Detect which cell encompasses the target text, then output its (x, y) center coordinate. 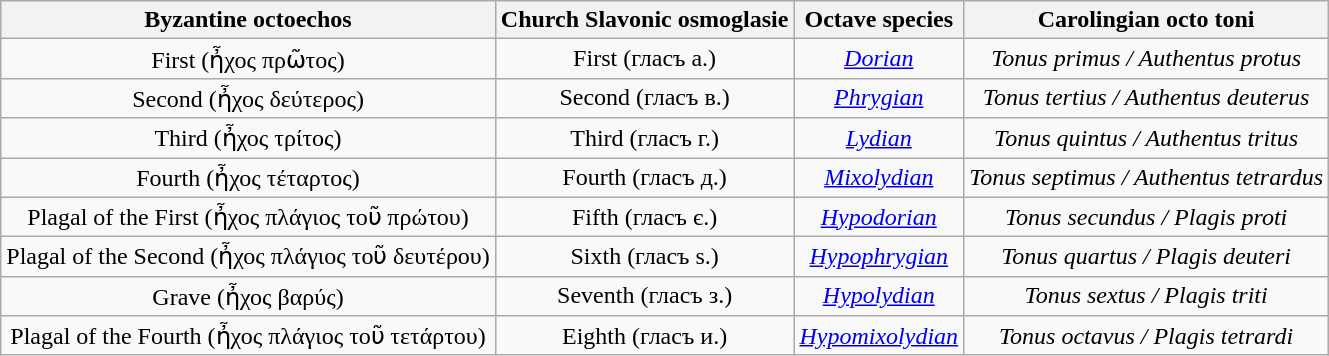
Grave (ἦχος βαρύς) (248, 296)
Plagal of the Second (ἦχος πλάγιος τοῦ δευτέρου) (248, 257)
Hypophrygian (879, 257)
Second (ἦχος δεύτερος) (248, 98)
Church Slavonic osmoglasie (644, 20)
Tonus quartus / Plagis deuteri (1146, 257)
Byzantine octoechos (248, 20)
First (гласъ а.) (644, 59)
Sixth (гласъ ѕ.) (644, 257)
Phrygian (879, 98)
Fourth (гласъ д.) (644, 178)
Seventh (гласъ з.) (644, 296)
Tonus secundus / Plagis proti (1146, 217)
Mixolydian (879, 178)
Second (гласъ в.) (644, 98)
Lydian (879, 138)
Dorian (879, 59)
First (ἦχος πρῶτος) (248, 59)
Plagal of the First (ἦχος πλάγιος τοῦ πρώτου) (248, 217)
Fifth (гласъ є.) (644, 217)
Eighth (гласъ и.) (644, 336)
Hypomixolydian (879, 336)
Tonus quintus / Authentus tritus (1146, 138)
Tonus tertius / Authentus deuterus (1146, 98)
Tonus octavus / Plagis tetrardi (1146, 336)
Tonus septimus / Authentus tetrardus (1146, 178)
Plagal of the Fourth (ἦχος πλάγιος τοῦ τετάρτου) (248, 336)
Carolingian octo toni (1146, 20)
Third (гласъ г.) (644, 138)
Fourth (ἦχος τέταρτος) (248, 178)
Third (ἦχος τρίτος) (248, 138)
Hypolydian (879, 296)
Hypodorian (879, 217)
Tonus sextus / Plagis triti (1146, 296)
Tonus primus / Authentus protus (1146, 59)
Octave species (879, 20)
